Return [X, Y] of the center of cell containing provided text 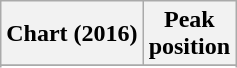
Chart (2016) [72, 34]
Peak position [189, 34]
